Locate the cell with the specified text and output its (x, y) center coordinate. 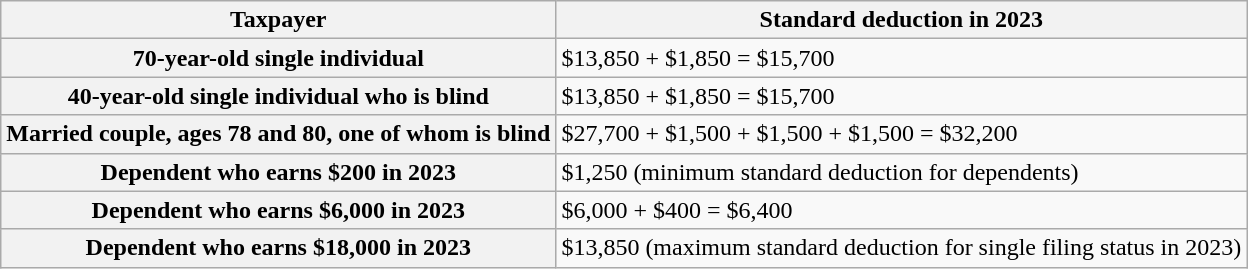
40-year-old single individual who is blind (278, 96)
Standard deduction in 2023 (902, 20)
Taxpayer (278, 20)
Dependent who earns $200 in 2023 (278, 172)
$13,850 (maximum standard deduction for single filing status in 2023) (902, 248)
70-year-old single individual (278, 58)
Dependent who earns $18,000 in 2023 (278, 248)
Dependent who earns $6,000 in 2023 (278, 210)
$27,700 + $1,500 + $1,500 + $1,500 = $32,200 (902, 134)
Married couple, ages 78 and 80, one of whom is blind (278, 134)
$1,250 (minimum standard deduction for dependents) (902, 172)
$6,000 + $400 = $6,400 (902, 210)
